Capture the cell that displays the provided text and extract its [X, Y] central coordinate. 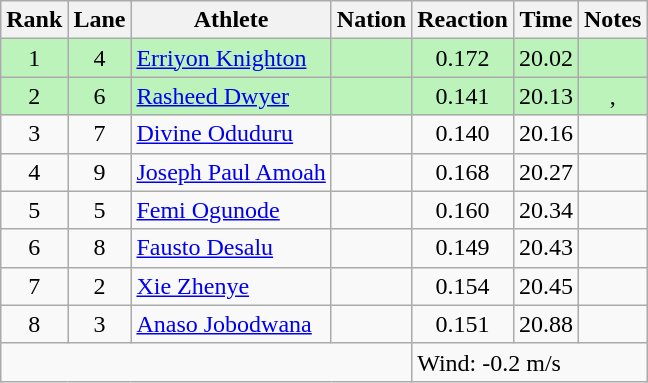
0.168 [463, 172]
Athlete [231, 20]
Rank [34, 20]
20.27 [546, 172]
0.149 [463, 248]
Wind: -0.2 m/s [530, 362]
0.151 [463, 324]
0.140 [463, 134]
20.45 [546, 286]
9 [100, 172]
Nation [371, 20]
Lane [100, 20]
Divine Oduduru [231, 134]
Anaso Jobodwana [231, 324]
Time [546, 20]
Reaction [463, 20]
Erriyon Knighton [231, 58]
Notes [613, 20]
, [613, 96]
20.02 [546, 58]
0.160 [463, 210]
Fausto Desalu [231, 248]
20.13 [546, 96]
0.172 [463, 58]
Xie Zhenye [231, 286]
0.154 [463, 286]
1 [34, 58]
0.141 [463, 96]
20.88 [546, 324]
Femi Ogunode [231, 210]
Rasheed Dwyer [231, 96]
20.34 [546, 210]
Joseph Paul Amoah [231, 172]
20.43 [546, 248]
20.16 [546, 134]
